For the text-containing cell, return its midpoint in (x, y) coordinate format. 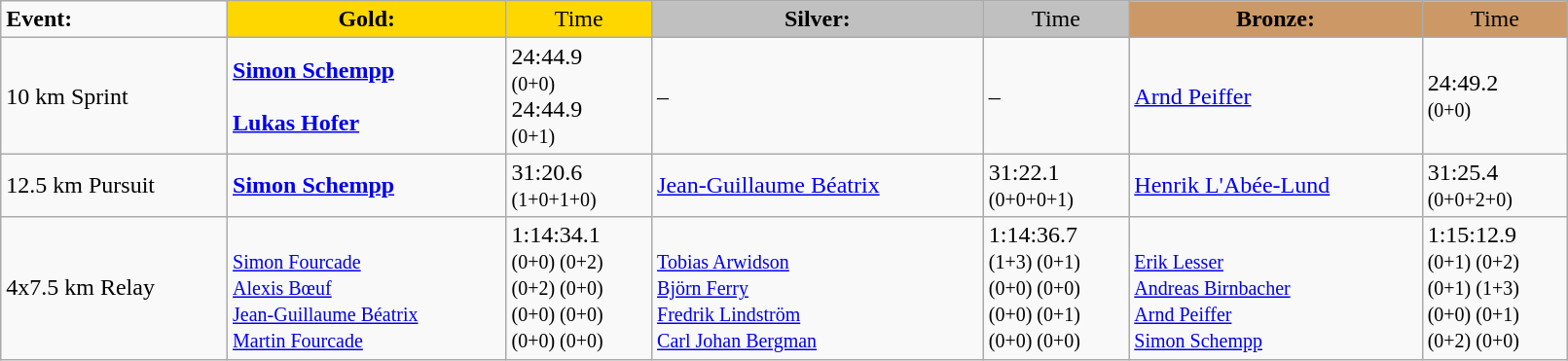
1:15:12.9(0+1) (0+2)(0+1) (1+3)(0+0) (0+1)(0+2) (0+0) (1495, 288)
4x7.5 km Relay (115, 288)
24:49.2(0+0) (1495, 95)
Henrik L'Abée-Lund (1275, 185)
10 km Sprint (115, 95)
1:14:36.7(1+3) (0+1)(0+0) (0+0)(0+0) (0+1)(0+0) (0+0) (1056, 288)
1:14:34.1(0+0) (0+2)(0+2) (0+0)(0+0) (0+0)(0+0) (0+0) (579, 288)
31:22.1(0+0+0+1) (1056, 185)
Tobias ArwidsonBjörn FerryFredrik LindströmCarl Johan Bergman (818, 288)
Erik LesserAndreas BirnbacherArnd PeifferSimon Schempp (1275, 288)
Silver: (818, 19)
31:20.6(1+0+1+0) (579, 185)
Event: (115, 19)
Simon Schempp (367, 185)
12.5 km Pursuit (115, 185)
Gold: (367, 19)
24:44.9(0+0)24:44.9(0+1) (579, 95)
Arnd Peiffer (1275, 95)
Bronze: (1275, 19)
Simon FourcadeAlexis BœufJean-Guillaume BéatrixMartin Fourcade (367, 288)
Simon SchemppLukas Hofer (367, 95)
31:25.4(0+0+2+0) (1495, 185)
Jean-Guillaume Béatrix (818, 185)
